Search for the cell housing the specified text and yield its [x, y] center coordinate. 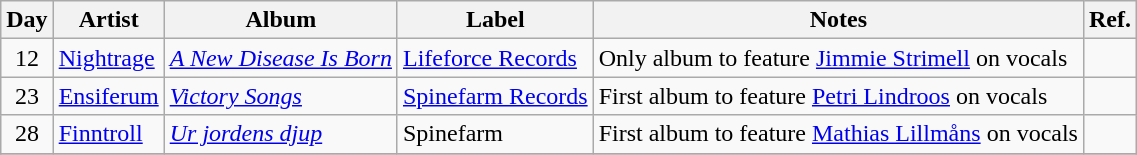
Artist [108, 20]
Victory Songs [280, 96]
Lifeforce Records [495, 58]
First album to feature Mathias Lillmåns on vocals [838, 134]
23 [27, 96]
First album to feature Petri Lindroos on vocals [838, 96]
Finntroll [108, 134]
Ref. [1110, 20]
A New Disease Is Born [280, 58]
28 [27, 134]
Nightrage [108, 58]
Album [280, 20]
Ur jordens djup [280, 134]
Day [27, 20]
Spinefarm Records [495, 96]
Notes [838, 20]
Ensiferum [108, 96]
Only album to feature Jimmie Strimell on vocals [838, 58]
12 [27, 58]
Label [495, 20]
Spinefarm [495, 134]
